Identify which cell holds the provided text, then report its (x, y) central coordinate. 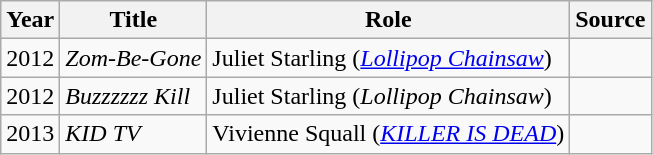
Role (388, 20)
Zom-Be-Gone (134, 58)
Title (134, 20)
Vivienne Squall (KILLER IS DEAD) (388, 134)
Source (610, 20)
KID TV (134, 134)
Buzzzzzz Kill (134, 96)
2013 (30, 134)
Year (30, 20)
